Pinpoint the cell where the given text exists, returning its (X, Y) midpoint coordinate. 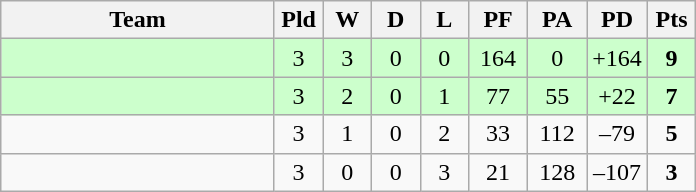
112 (558, 134)
55 (558, 96)
7 (672, 96)
PD (618, 20)
PF (498, 20)
9 (672, 58)
+164 (618, 58)
33 (498, 134)
Pts (672, 20)
Team (138, 20)
21 (498, 172)
5 (672, 134)
77 (498, 96)
+22 (618, 96)
L (444, 20)
–79 (618, 134)
D (396, 20)
–107 (618, 172)
128 (558, 172)
W (348, 20)
PA (558, 20)
Pld (298, 20)
164 (498, 58)
